Provide the (x, y) coordinate of the cell's center where the given text is located.  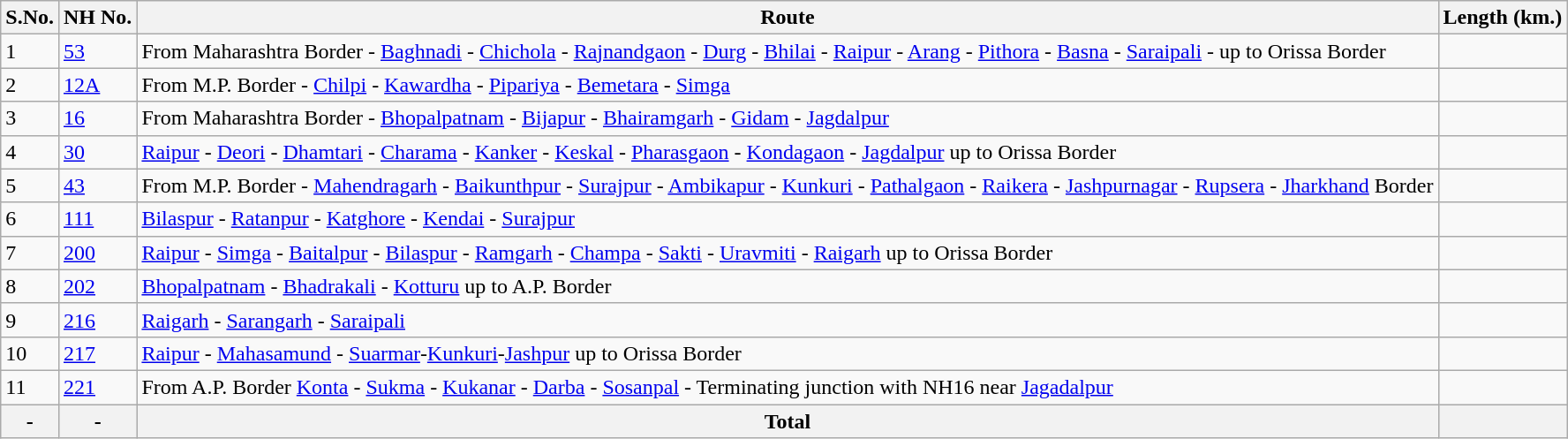
Raigarh - Sarangarh - Saraipali (788, 320)
Raipur - Deori - Dhamtari - Charama - Kanker - Keskal - Pharasgaon - Kondagaon - Jagdalpur up to Orissa Border (788, 152)
30 (97, 152)
6 (30, 219)
Raipur - Mahasamund - Suarmar-Kunkuri-Jashpur up to Orissa Border (788, 353)
4 (30, 152)
Bhopalpatnam - Bhadrakali - Kotturu up to A.P. Border (788, 286)
10 (30, 353)
221 (97, 387)
Raipur - Simga - Baitalpur - Bilaspur - Ramgarh - Champa - Sakti - Uravmiti - Raigarh up to Orissa Border (788, 253)
202 (97, 286)
3 (30, 118)
NH No. (97, 18)
2 (30, 85)
9 (30, 320)
16 (97, 118)
Total (788, 421)
S.No. (30, 18)
11 (30, 387)
43 (97, 185)
5 (30, 185)
53 (97, 51)
8 (30, 286)
111 (97, 219)
From M.P. Border - Chilpi - Kawardha - Pipariya - Bemetara - Simga (788, 85)
Bilaspur - Ratanpur - Katghore - Kendai - Surajpur (788, 219)
Route (788, 18)
From Maharashtra Border - Bhopalpatnam - Bijapur - Bhairamgarh - Gidam - Jagdalpur (788, 118)
From A.P. Border Konta - Sukma - Kukanar - Darba - Sosanpal - Terminating junction with NH16 near Jagadalpur (788, 387)
200 (97, 253)
From M.P. Border - Mahendragarh - Baikunthpur - Surajpur - Ambikapur - Kunkuri - Pathalgaon - Raikera - Jashpurnagar - Rupsera - Jharkhand Border (788, 185)
Length (km.) (1503, 18)
From Maharashtra Border - Baghnadi - Chichola - Rajnandgaon - Durg - Bhilai - Raipur - Arang - Pithora - Basna - Saraipali - up to Orissa Border (788, 51)
12A (97, 85)
1 (30, 51)
216 (97, 320)
7 (30, 253)
217 (97, 353)
